Capture the cell that displays the provided text and extract its [x, y] central coordinate. 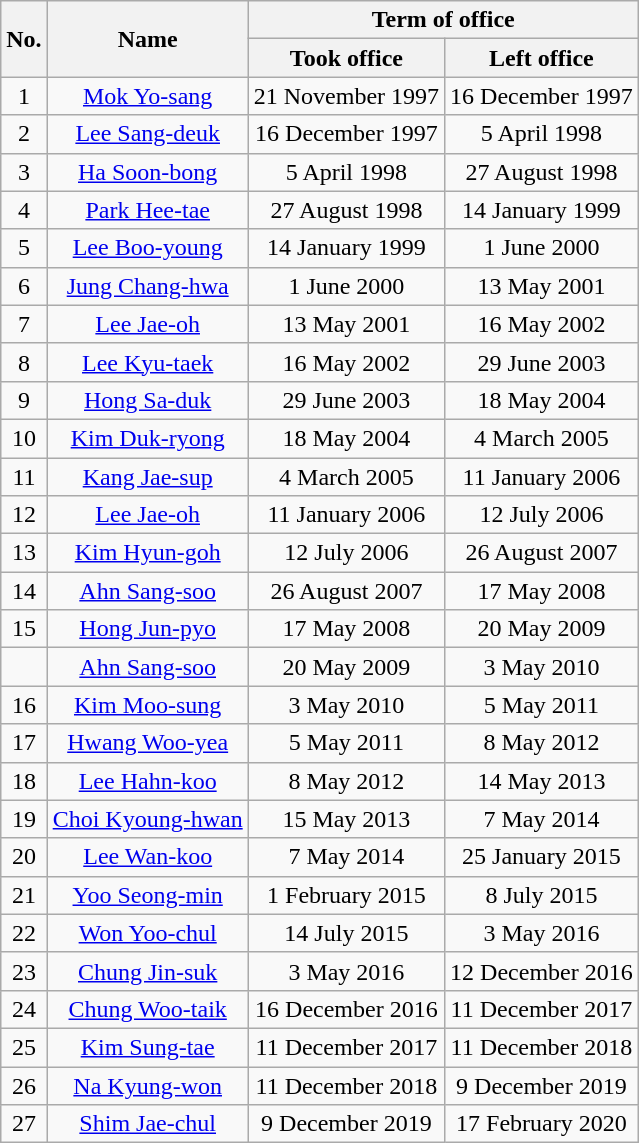
Left office [542, 58]
3 [24, 172]
Jung Chang-hwa [148, 286]
22 [24, 933]
Choi Kyoung-hwan [148, 819]
14 May 2013 [542, 781]
Took office [346, 58]
Lee Boo-young [148, 248]
Ha Soon-bong [148, 172]
No. [24, 39]
Kim Hyun-goh [148, 553]
4 [24, 210]
9 [24, 400]
Shim Jae-chul [148, 1124]
19 [24, 819]
Lee Sang-deuk [148, 134]
Won Yoo-chul [148, 933]
26 [24, 1085]
27 [24, 1124]
Yoo Seong-min [148, 895]
13 [24, 553]
8 July 2015 [542, 895]
23 [24, 971]
Kim Moo-sung [148, 705]
1 [24, 96]
6 [24, 286]
2 [24, 134]
12 December 2016 [542, 971]
10 [24, 438]
Kang Jae-sup [148, 477]
17 [24, 743]
11 [24, 477]
14 July 2015 [346, 933]
16 [24, 705]
Park Hee-tae [148, 210]
1 February 2015 [346, 895]
5 [24, 248]
Chung Jin-suk [148, 971]
Lee Hahn-koo [148, 781]
Mok Yo-sang [148, 96]
Kim Duk-ryong [148, 438]
Hong Jun-pyo [148, 629]
8 [24, 362]
15 [24, 629]
21 November 1997 [346, 96]
24 [24, 1009]
20 [24, 857]
14 [24, 591]
Hong Sa-duk [148, 400]
Lee Wan-koo [148, 857]
17 February 2020 [542, 1124]
Chung Woo-taik [148, 1009]
12 [24, 515]
16 December 2016 [346, 1009]
25 [24, 1047]
Na Kyung-won [148, 1085]
Name [148, 39]
7 [24, 324]
Kim Sung-tae [148, 1047]
Lee Kyu-taek [148, 362]
18 [24, 781]
Hwang Woo-yea [148, 743]
15 May 2013 [346, 819]
Term of office [443, 20]
21 [24, 895]
25 January 2015 [542, 857]
